Provide the [X, Y] coordinate of the cell's center where the given text is located.  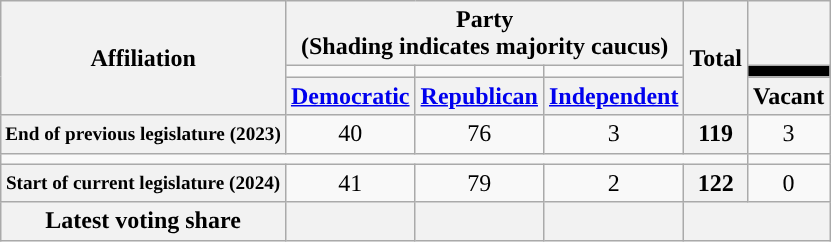
Republican [479, 96]
Democratic [350, 96]
0 [788, 183]
Start of current legislature (2024) [144, 183]
40 [350, 134]
Independent [613, 96]
2 [613, 183]
76 [479, 134]
Vacant [788, 96]
End of previous legislature (2023) [144, 134]
122 [716, 183]
Affiliation [144, 58]
79 [479, 183]
41 [350, 183]
Total [716, 58]
Party(Shading indicates majority caucus) [484, 34]
119 [716, 134]
Latest voting share [144, 221]
